Scan for the cell matching the given text and deliver its [X, Y] coordinate at center. 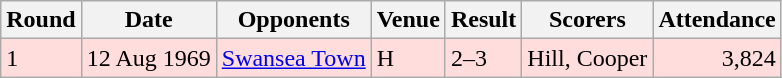
Scorers [588, 20]
Date [148, 20]
Round [41, 20]
3,824 [717, 58]
Attendance [717, 20]
1 [41, 58]
Hill, Cooper [588, 58]
2–3 [483, 58]
12 Aug 1969 [148, 58]
Result [483, 20]
Opponents [294, 20]
Swansea Town [294, 58]
H [408, 58]
Venue [408, 20]
